Scan for the cell matching the given text and deliver its [x, y] coordinate at center. 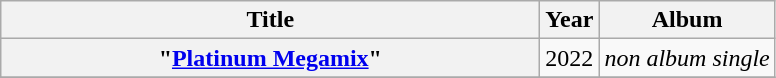
Title [270, 20]
Year [570, 20]
non album single [687, 58]
"Platinum Megamix" [270, 58]
2022 [570, 58]
Album [687, 20]
